Capture the cell that displays the provided text and extract its [X, Y] central coordinate. 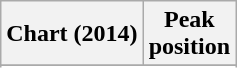
Chart (2014) [72, 34]
Peakposition [189, 34]
